Detect which cell encompasses the target text, then output its (X, Y) center coordinate. 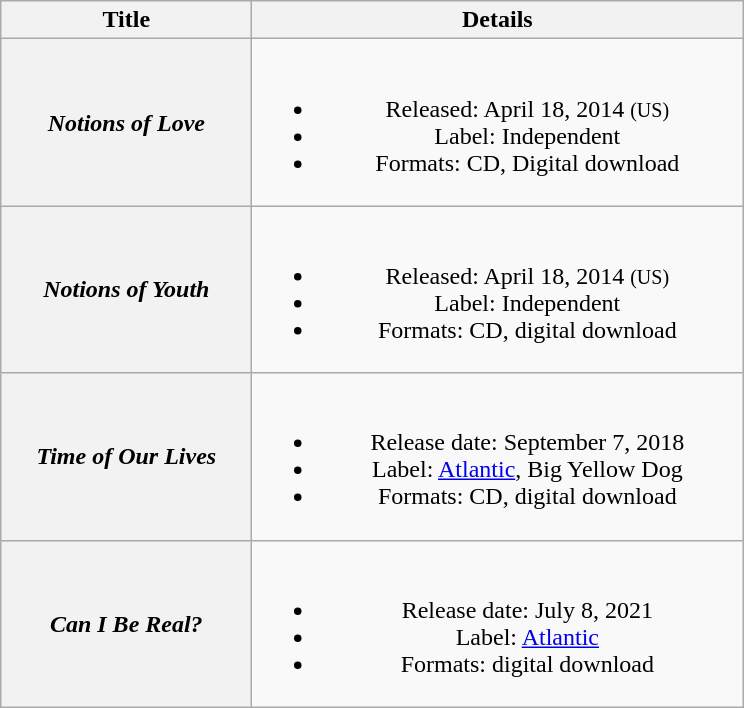
Release date: September 7, 2018Label: Atlantic, Big Yellow DogFormats: CD, digital download (498, 456)
Details (498, 20)
Time of Our Lives (126, 456)
Can I Be Real? (126, 624)
Release date: July 8, 2021Label: AtlanticFormats: digital download (498, 624)
Released: April 18, 2014 (US)Label: IndependentFormats: CD, Digital download (498, 122)
Released: April 18, 2014 (US)Label: IndependentFormats: CD, digital download (498, 290)
Notions of Youth (126, 290)
Title (126, 20)
Notions of Love (126, 122)
